Detect which cell encompasses the target text, then output its (x, y) center coordinate. 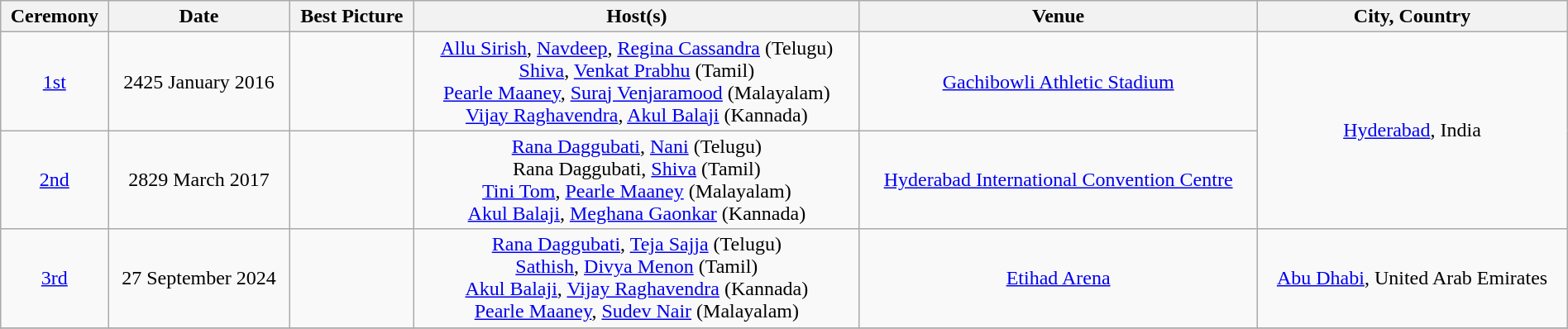
2829 March 2017 (198, 180)
Gachibowli Athletic Stadium (1058, 81)
Venue (1058, 17)
Ceremony (55, 17)
Abu Dhabi, United Arab Emirates (1413, 278)
27 September 2024 (198, 278)
Best Picture (351, 17)
Date (198, 17)
Rana Daggubati, Nani (Telugu)Rana Daggubati, Shiva (Tamil)Tini Tom, Pearle Maaney (Malayalam)Akul Balaji, Meghana Gaonkar (Kannada) (637, 180)
Host(s) (637, 17)
2425 January 2016 (198, 81)
Hyderabad International Convention Centre (1058, 180)
Rana Daggubati, Teja Sajja (Telugu)Sathish, Divya Menon (Tamil)Akul Balaji, Vijay Raghavendra (Kannada) Pearle Maaney, Sudev Nair (Malayalam) (637, 278)
Etihad Arena (1058, 278)
Hyderabad, India (1413, 131)
2nd (55, 180)
City, Country (1413, 17)
3rd (55, 278)
1st (55, 81)
